Find where the given text appears and provide that cell's center as (x, y) coordinate. 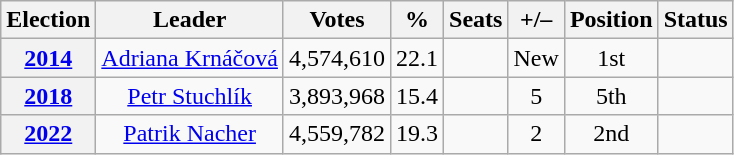
+/– (536, 20)
% (418, 20)
2018 (48, 96)
19.3 (418, 134)
4,559,782 (336, 134)
22.1 (418, 58)
Petr Stuchlík (190, 96)
Adriana Krnáčová (190, 58)
Leader (190, 20)
Election (48, 20)
Status (696, 20)
Position (611, 20)
2 (536, 134)
15.4 (418, 96)
Patrik Nacher (190, 134)
1st (611, 58)
3,893,968 (336, 96)
2nd (611, 134)
2022 (48, 134)
Seats (476, 20)
5th (611, 96)
Votes (336, 20)
4,574,610 (336, 58)
New (536, 58)
2014 (48, 58)
5 (536, 96)
